Find where the given text appears and provide that cell's center as [x, y] coordinate. 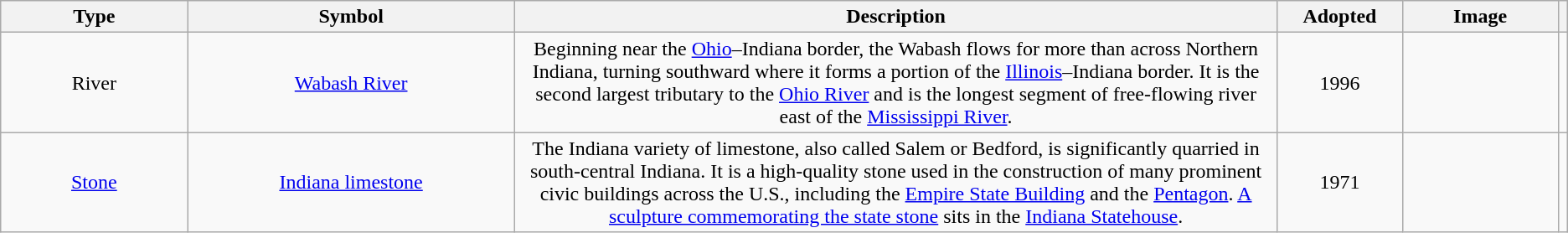
Type [94, 17]
Symbol [351, 17]
1996 [1340, 82]
Indiana limestone [351, 183]
Image [1480, 17]
Wabash River [351, 82]
Adopted [1340, 17]
River [94, 82]
1971 [1340, 183]
Description [895, 17]
Stone [94, 183]
